Return the [X, Y] coordinate for the center point of the cell that contains the specified text.  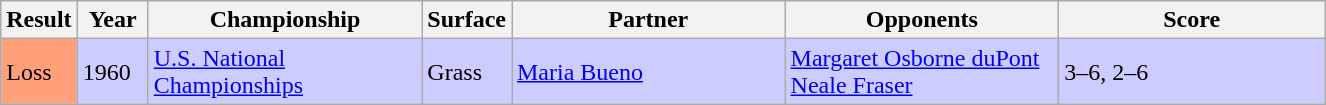
Score [1192, 20]
U.S. National Championships [285, 72]
Partner [649, 20]
Result [39, 20]
1960 [112, 72]
Opponents [922, 20]
3–6, 2–6 [1192, 72]
Margaret Osborne duPont Neale Fraser [922, 72]
Loss [39, 72]
Championship [285, 20]
Grass [467, 72]
Surface [467, 20]
Maria Bueno [649, 72]
Year [112, 20]
